Locate the cell with the specified text and output its [X, Y] center coordinate. 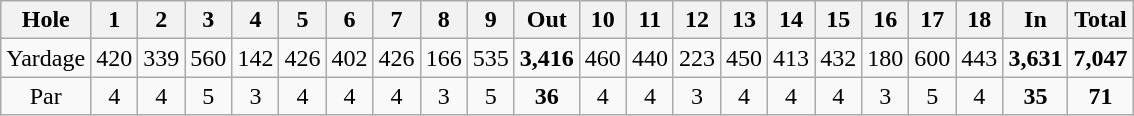
420 [114, 58]
339 [162, 58]
71 [1100, 96]
11 [650, 20]
450 [744, 58]
16 [886, 20]
223 [696, 58]
1 [114, 20]
142 [256, 58]
8 [444, 20]
535 [490, 58]
17 [932, 20]
560 [208, 58]
6 [350, 20]
7 [396, 20]
600 [932, 58]
7,047 [1100, 58]
432 [838, 58]
460 [602, 58]
402 [350, 58]
440 [650, 58]
180 [886, 58]
18 [980, 20]
443 [980, 58]
Hole [46, 20]
413 [792, 58]
Yardage [46, 58]
9 [490, 20]
14 [792, 20]
Out [546, 20]
12 [696, 20]
36 [546, 96]
35 [1036, 96]
Par [46, 96]
2 [162, 20]
15 [838, 20]
13 [744, 20]
10 [602, 20]
166 [444, 58]
3,416 [546, 58]
Total [1100, 20]
In [1036, 20]
3,631 [1036, 58]
